Identify which cell holds the provided text, then report its [x, y] central coordinate. 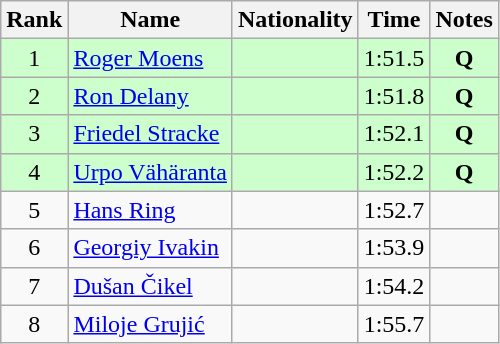
1:55.7 [394, 324]
3 [34, 134]
Nationality [295, 20]
Dušan Čikel [150, 286]
1 [34, 58]
Rank [34, 20]
Time [394, 20]
1:51.5 [394, 58]
6 [34, 248]
Hans Ring [150, 210]
1:54.2 [394, 286]
Miloje Grujić [150, 324]
Name [150, 20]
1:52.2 [394, 172]
Friedel Stracke [150, 134]
7 [34, 286]
1:52.1 [394, 134]
1:53.9 [394, 248]
4 [34, 172]
Roger Moens [150, 58]
1:51.8 [394, 96]
Ron Delany [150, 96]
5 [34, 210]
8 [34, 324]
1:52.7 [394, 210]
Notes [464, 20]
Urpo Vähäranta [150, 172]
2 [34, 96]
Georgiy Ivakin [150, 248]
